Scan for the cell matching the given text and deliver its (X, Y) coordinate at center. 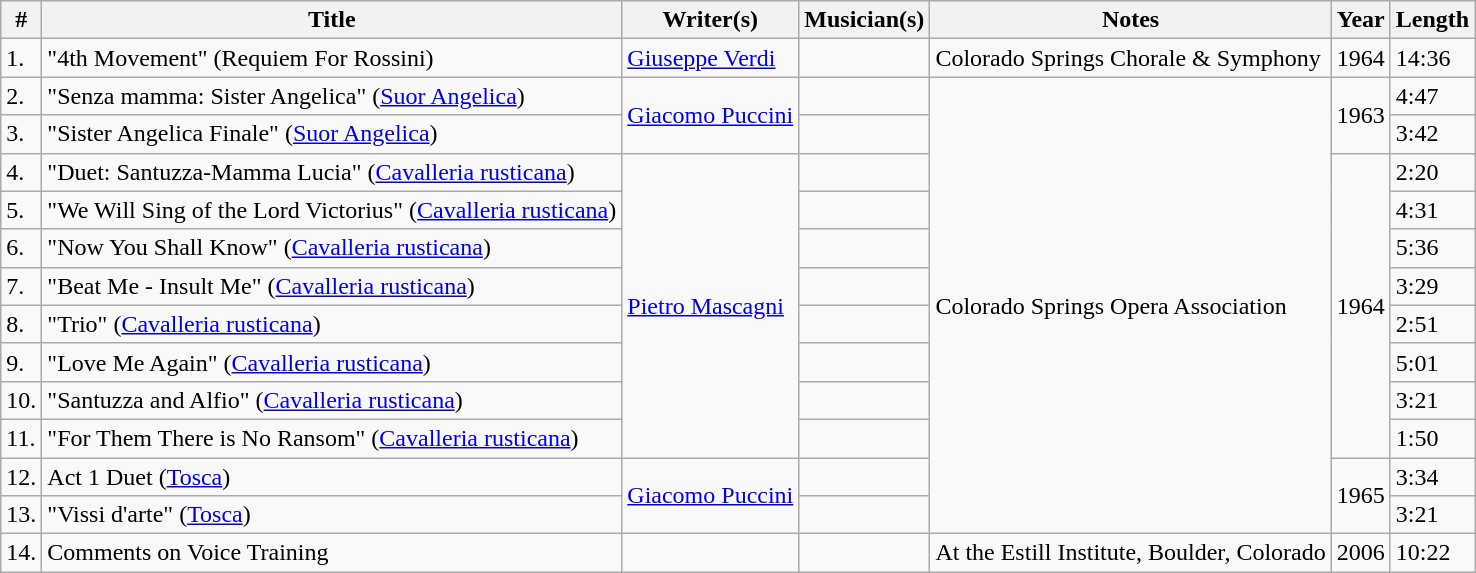
"Now You Shall Know" (Cavalleria rusticana) (332, 248)
Colorado Springs Opera Association (1130, 306)
4:47 (1432, 96)
2. (22, 96)
"Love Me Again" (Cavalleria rusticana) (332, 362)
Colorado Springs Chorale & Symphony (1130, 58)
"Santuzza and Alfio" (Cavalleria rusticana) (332, 400)
Writer(s) (710, 20)
5:01 (1432, 362)
Comments on Voice Training (332, 553)
5:36 (1432, 248)
3. (22, 134)
11. (22, 438)
12. (22, 477)
"Trio" (Cavalleria rusticana) (332, 324)
2006 (1360, 553)
# (22, 20)
"We Will Sing of the Lord Victorius" (Cavalleria rusticana) (332, 210)
8. (22, 324)
"Duet: Santuzza-Mamma Lucia" (Cavalleria rusticana) (332, 172)
At the Estill Institute, Boulder, Colorado (1130, 553)
Notes (1130, 20)
"4th Movement" (Requiem For Rossini) (332, 58)
5. (22, 210)
Act 1 Duet (Tosca) (332, 477)
3:42 (1432, 134)
14:36 (1432, 58)
4:31 (1432, 210)
7. (22, 286)
"Beat Me - Insult Me" (Cavalleria rusticana) (332, 286)
10:22 (1432, 553)
3:34 (1432, 477)
"Senza mamma: Sister Angelica" (Suor Angelica) (332, 96)
3:29 (1432, 286)
2:20 (1432, 172)
"Vissi d'arte" (Tosca) (332, 515)
10. (22, 400)
1963 (1360, 115)
4. (22, 172)
13. (22, 515)
"Sister Angelica Finale" (Suor Angelica) (332, 134)
"For Them There is No Ransom" (Cavalleria rusticana) (332, 438)
Length (1432, 20)
1965 (1360, 496)
9. (22, 362)
6. (22, 248)
2:51 (1432, 324)
Musician(s) (864, 20)
Title (332, 20)
Year (1360, 20)
14. (22, 553)
Giuseppe Verdi (710, 58)
1:50 (1432, 438)
1. (22, 58)
Pietro Mascagni (710, 305)
